Pinpoint the cell where the given text exists, returning its [x, y] midpoint coordinate. 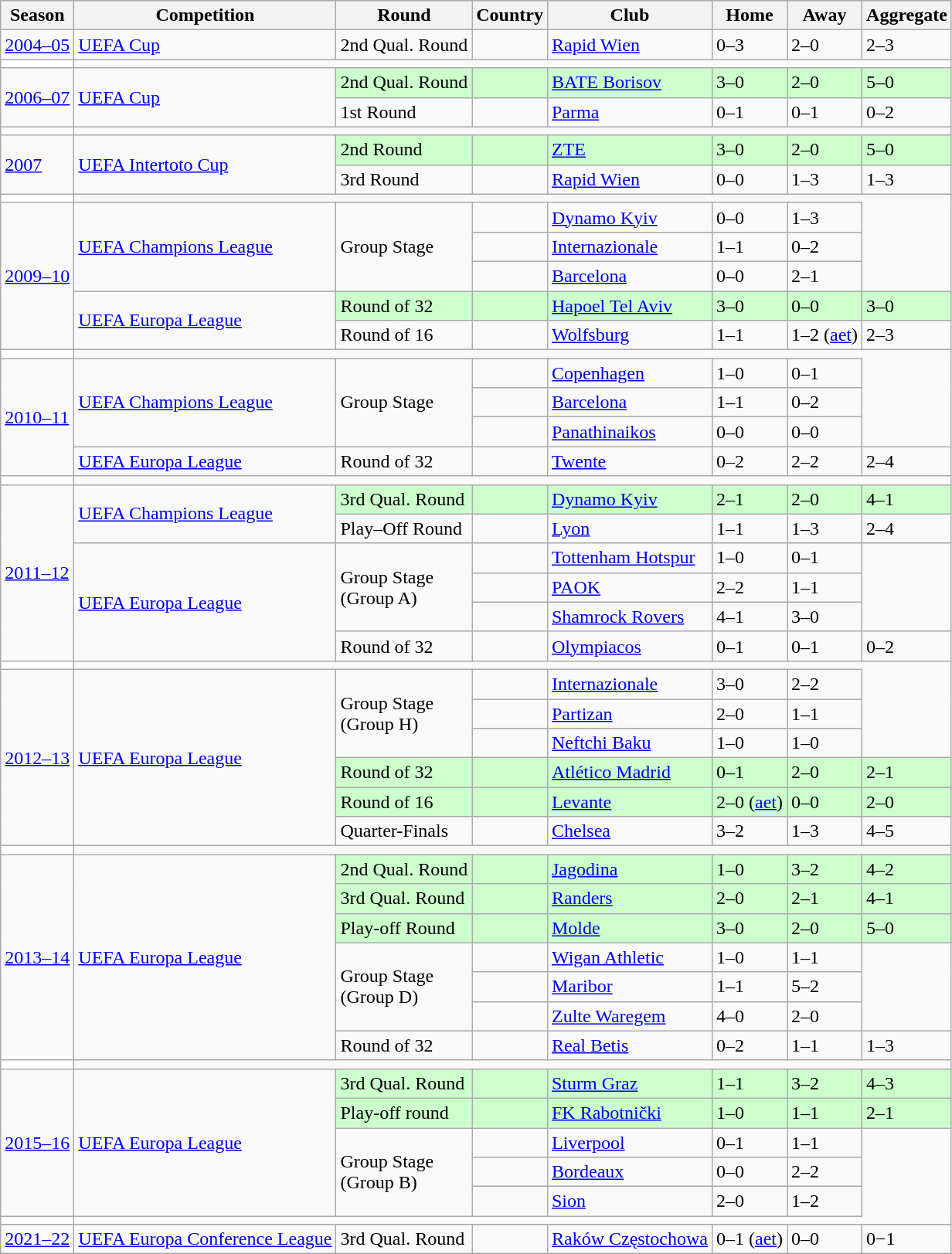
Chelsea [629, 831]
Jagodina [629, 869]
Neftchi Baku [629, 743]
Randers [629, 899]
2–0 (aet) [750, 802]
Olympiacos [629, 646]
ZTE [629, 150]
2021–22 [37, 1239]
UEFA Europa Conference League [206, 1239]
Shamrock Rovers [629, 617]
Levante [629, 802]
Raków Częstochowa [629, 1239]
FK Rabotnički [629, 1113]
0−1 [907, 1239]
Wolfsburg [629, 335]
Parma [629, 112]
0–3 [750, 45]
2015–16 [37, 1142]
Maribor [629, 987]
Play–Off Round [404, 528]
2012–13 [37, 757]
UEFA Intertoto Cup [206, 165]
Sturm Graz [629, 1083]
1–2 [824, 1201]
1–2 (aet) [824, 335]
4–5 [907, 831]
Group Stage(Group B) [404, 1172]
Lyon [629, 528]
Tottenham Hotspur [629, 558]
2004–05 [37, 45]
Away [824, 15]
2011–12 [37, 573]
Quarter-Finals [404, 831]
Group Stage(Group D) [404, 987]
Season [37, 15]
Hapoel Tel Aviv [629, 305]
Sion [629, 1201]
Country [510, 15]
Aggregate [907, 15]
Wigan Athletic [629, 957]
Competition [206, 15]
Group Stage(Group A) [404, 587]
0–1 (aet) [750, 1239]
3rd Round [404, 179]
2007 [37, 165]
2nd Round [404, 150]
Play-off Round [404, 928]
2010–11 [37, 417]
4–3 [907, 1083]
Round [404, 15]
Panathinaikos [629, 432]
BATE Borisov [629, 83]
Group Stage(Group H) [404, 713]
Zulte Waregem [629, 1016]
2006–07 [37, 97]
Liverpool [629, 1143]
Partizan [629, 713]
2009–10 [37, 276]
Molde [629, 928]
Atlético Madrid [629, 773]
Bordeaux [629, 1172]
4–2 [907, 869]
PAOK [629, 587]
Play-off round [404, 1113]
2013–14 [37, 957]
1st Round [404, 112]
Club [629, 15]
5–2 [824, 987]
Copenhagen [629, 373]
Home [750, 15]
Real Betis [629, 1045]
Twente [629, 461]
4–0 [750, 1016]
